Capture the cell that displays the provided text and extract its (X, Y) central coordinate. 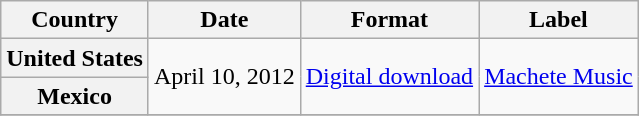
Digital download (389, 77)
United States (75, 58)
Country (75, 20)
April 10, 2012 (224, 77)
Date (224, 20)
Mexico (75, 96)
Label (559, 20)
Format (389, 20)
Machete Music (559, 77)
